Locate the cell with the specified text and output its (x, y) center coordinate. 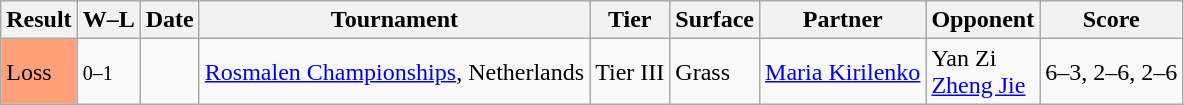
Rosmalen Championships, Netherlands (394, 72)
Result (39, 20)
Tier (630, 20)
0–1 (108, 72)
Opponent (983, 20)
W–L (108, 20)
Yan Zi Zheng Jie (983, 72)
Surface (715, 20)
Maria Kirilenko (843, 72)
Tier III (630, 72)
6–3, 2–6, 2–6 (1112, 72)
Tournament (394, 20)
Partner (843, 20)
Date (170, 20)
Loss (39, 72)
Score (1112, 20)
Grass (715, 72)
